Detect which cell encompasses the target text, then output its [x, y] center coordinate. 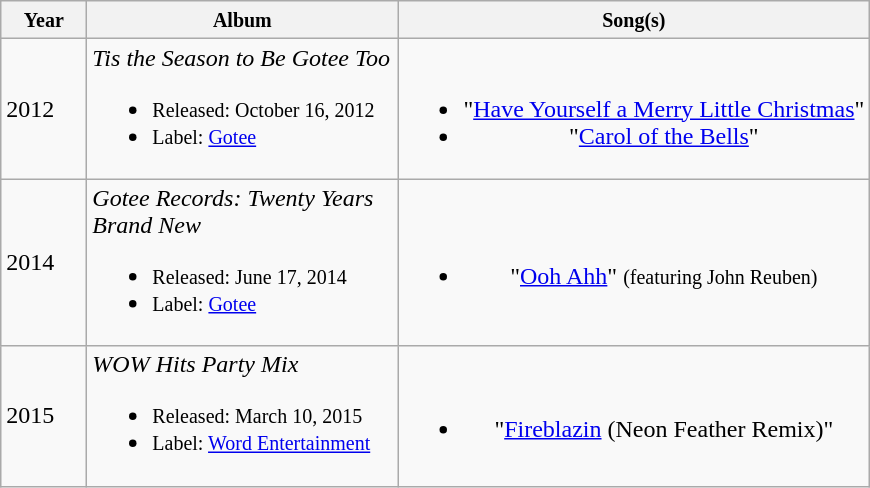
"Have Yourself a Merry Little Christmas""Carol of the Bells" [634, 109]
2015 [44, 416]
Gotee Records: Twenty Years Brand NewReleased: June 17, 2014Label: Gotee [242, 262]
"Ooh Ahh" (featuring John Reuben) [634, 262]
"Fireblazin (Neon Feather Remix)" [634, 416]
Album [242, 20]
Tis the Season to Be Gotee TooReleased: October 16, 2012Label: Gotee [242, 109]
Year [44, 20]
WOW Hits Party MixReleased: March 10, 2015Label: Word Entertainment [242, 416]
Song(s) [634, 20]
2012 [44, 109]
2014 [44, 262]
